Search for the cell housing the specified text and yield its [X, Y] center coordinate. 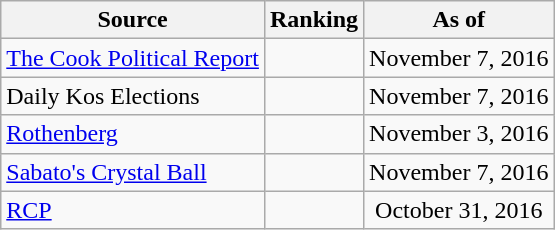
As of [459, 20]
Source [133, 20]
Ranking [314, 20]
The Cook Political Report [133, 58]
October 31, 2016 [459, 210]
Rothenberg [133, 134]
November 3, 2016 [459, 134]
RCP [133, 210]
Sabato's Crystal Ball [133, 172]
Daily Kos Elections [133, 96]
